Provide the (X, Y) coordinate of the cell's center where the given text is located.  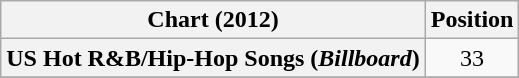
US Hot R&B/Hip-Hop Songs (Billboard) (213, 58)
33 (472, 58)
Position (472, 20)
Chart (2012) (213, 20)
